Find where the given text appears and provide that cell's center as [x, y] coordinate. 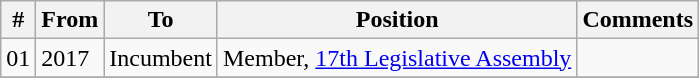
Position [396, 20]
2017 [70, 58]
From [70, 20]
To [161, 20]
Incumbent [161, 58]
Member, 17th Legislative Assembly [396, 58]
01 [18, 58]
# [18, 20]
Comments [638, 20]
